Locate the cell with the specified text and output its (x, y) center coordinate. 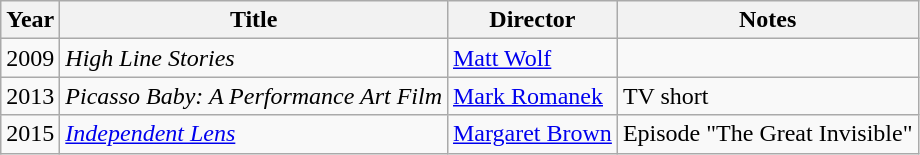
Margaret Brown (532, 134)
Notes (768, 20)
Matt Wolf (532, 58)
2013 (30, 96)
High Line Stories (254, 58)
2015 (30, 134)
Title (254, 20)
Picasso Baby: A Performance Art Film (254, 96)
2009 (30, 58)
Director (532, 20)
Year (30, 20)
Episode "The Great Invisible" (768, 134)
Independent Lens (254, 134)
Mark Romanek (532, 96)
TV short (768, 96)
